Locate the cell with the specified text and output its (X, Y) center coordinate. 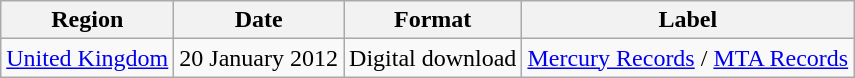
Mercury Records / MTA Records (688, 58)
Date (259, 20)
Region (88, 20)
20 January 2012 (259, 58)
Label (688, 20)
United Kingdom (88, 58)
Format (433, 20)
Digital download (433, 58)
